Pinpoint the cell where the given text exists, returning its [X, Y] midpoint coordinate. 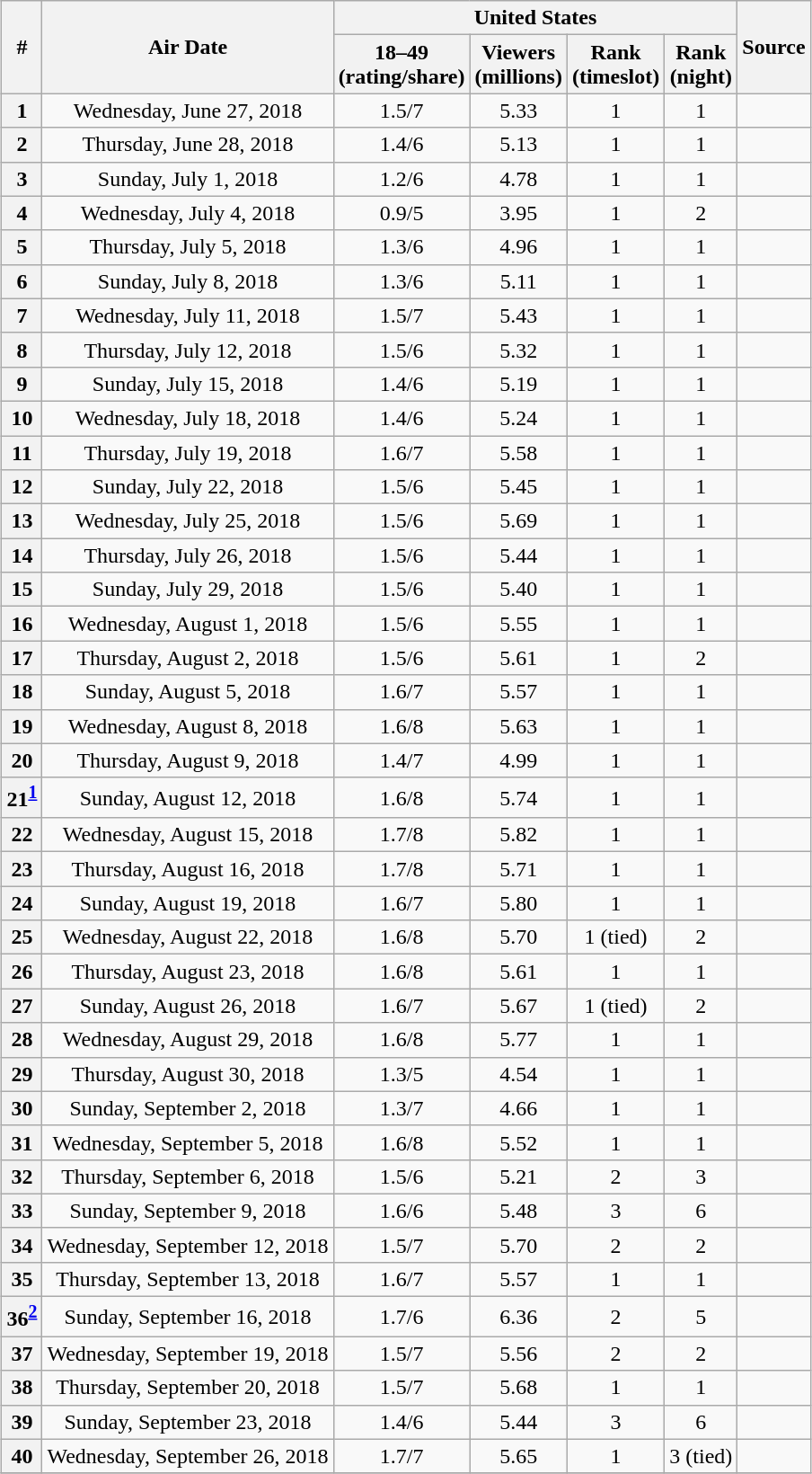
5.52 [518, 1142]
Wednesday, September 12, 2018 [188, 1245]
1.7/6 [402, 1318]
27 [22, 1006]
5.82 [518, 835]
362 [22, 1318]
Wednesday, September 26, 2018 [188, 1456]
5.71 [518, 869]
20 [22, 760]
Wednesday, August 15, 2018 [188, 835]
38 [22, 1388]
13 [22, 521]
5.68 [518, 1388]
22 [22, 835]
Thursday, September 20, 2018 [188, 1388]
5.56 [518, 1354]
0.9/5 [402, 213]
Wednesday, July 4, 2018 [188, 213]
Sunday, July 8, 2018 [188, 281]
39 [22, 1422]
Wednesday, August 1, 2018 [188, 624]
7 [22, 315]
Wednesday, August 8, 2018 [188, 726]
5.11 [518, 281]
5.77 [518, 1040]
211 [22, 798]
Wednesday, July 25, 2018 [188, 521]
19 [22, 726]
Thursday, August 16, 2018 [188, 869]
10 [22, 418]
# [22, 47]
Thursday, July 26, 2018 [188, 555]
Thursday, July 19, 2018 [188, 452]
Viewers(millions) [518, 65]
Sunday, July 22, 2018 [188, 487]
Wednesday, June 27, 2018 [188, 111]
5.74 [518, 798]
5.19 [518, 384]
Thursday, July 12, 2018 [188, 350]
5.67 [518, 1006]
Sunday, September 16, 2018 [188, 1318]
31 [22, 1142]
3.95 [518, 213]
18–49(rating/share) [402, 65]
Wednesday, September 19, 2018 [188, 1354]
Thursday, July 5, 2018 [188, 247]
18 [22, 692]
4 [22, 213]
30 [22, 1108]
Rank(night) [701, 65]
3 (tied) [701, 1456]
1.3/5 [402, 1074]
24 [22, 903]
5.69 [518, 521]
5.33 [518, 111]
5.65 [518, 1456]
Sunday, August 5, 2018 [188, 692]
Sunday, August 19, 2018 [188, 903]
17 [22, 658]
5.40 [518, 590]
Wednesday, September 5, 2018 [188, 1142]
5.45 [518, 487]
5.32 [518, 350]
Source [774, 47]
1.6/6 [402, 1211]
4.78 [518, 179]
15 [22, 590]
5.80 [518, 903]
Sunday, August 12, 2018 [188, 798]
5.58 [518, 452]
40 [22, 1456]
9 [22, 384]
1.2/6 [402, 179]
16 [22, 624]
Sunday, September 2, 2018 [188, 1108]
Wednesday, August 29, 2018 [188, 1040]
Thursday, August 9, 2018 [188, 760]
Air Date [188, 47]
5.13 [518, 145]
United States [535, 18]
4.54 [518, 1074]
Thursday, September 13, 2018 [188, 1279]
28 [22, 1040]
1.7/7 [402, 1456]
5.48 [518, 1211]
Sunday, September 23, 2018 [188, 1422]
Thursday, August 30, 2018 [188, 1074]
1.4/7 [402, 760]
Thursday, June 28, 2018 [188, 145]
5.43 [518, 315]
Sunday, July 29, 2018 [188, 590]
Thursday, August 2, 2018 [188, 658]
32 [22, 1177]
12 [22, 487]
Thursday, September 6, 2018 [188, 1177]
5.63 [518, 726]
29 [22, 1074]
4.99 [518, 760]
Wednesday, July 11, 2018 [188, 315]
4.66 [518, 1108]
23 [22, 869]
Sunday, July 15, 2018 [188, 384]
35 [22, 1279]
Sunday, September 9, 2018 [188, 1211]
Sunday, August 26, 2018 [188, 1006]
5.21 [518, 1177]
Thursday, August 23, 2018 [188, 972]
Rank(timeslot) [615, 65]
5.24 [518, 418]
37 [22, 1354]
14 [22, 555]
6.36 [518, 1318]
5.55 [518, 624]
11 [22, 452]
Wednesday, July 18, 2018 [188, 418]
34 [22, 1245]
Wednesday, August 22, 2018 [188, 937]
33 [22, 1211]
8 [22, 350]
4.96 [518, 247]
25 [22, 937]
1.3/7 [402, 1108]
26 [22, 972]
Sunday, July 1, 2018 [188, 179]
